Determine the [x, y] coordinate at the center of the cell enclosing the given text.  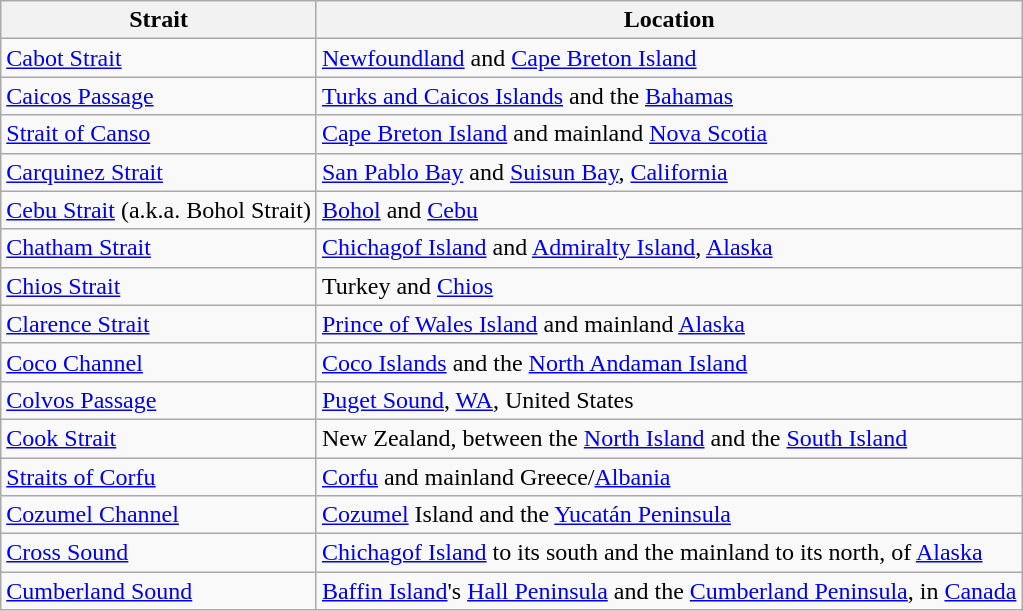
Baffin Island's Hall Peninsula and the Cumberland Peninsula, in Canada [669, 591]
Strait [159, 20]
Turkey and Chios [669, 286]
Prince of Wales Island and mainland Alaska [669, 324]
Corfu and mainland Greece/Albania [669, 477]
Chichagof Island and Admiralty Island, Alaska [669, 248]
New Zealand, between the North Island and the South Island [669, 438]
Chichagof Island to its south and the mainland to its north, of Alaska [669, 553]
Bohol and Cebu [669, 210]
Cozumel Island and the Yucatán Peninsula [669, 515]
Strait of Canso [159, 134]
Cross Sound [159, 553]
Cape Breton Island and mainland Nova Scotia [669, 134]
Puget Sound, WA, United States [669, 400]
Caicos Passage [159, 96]
Cabot Strait [159, 58]
Carquinez Strait [159, 172]
Cebu Strait (a.k.a. Bohol Strait) [159, 210]
Chatham Strait [159, 248]
Straits of Corfu [159, 477]
Coco Channel [159, 362]
Colvos Passage [159, 400]
Coco Islands and the North Andaman Island [669, 362]
Newfoundland and Cape Breton Island [669, 58]
Turks and Caicos Islands and the Bahamas [669, 96]
Cook Strait [159, 438]
Chios Strait [159, 286]
Cozumel Channel [159, 515]
San Pablo Bay and Suisun Bay, California [669, 172]
Clarence Strait [159, 324]
Location [669, 20]
Cumberland Sound [159, 591]
